Locate the cell with the specified text and output its [x, y] center coordinate. 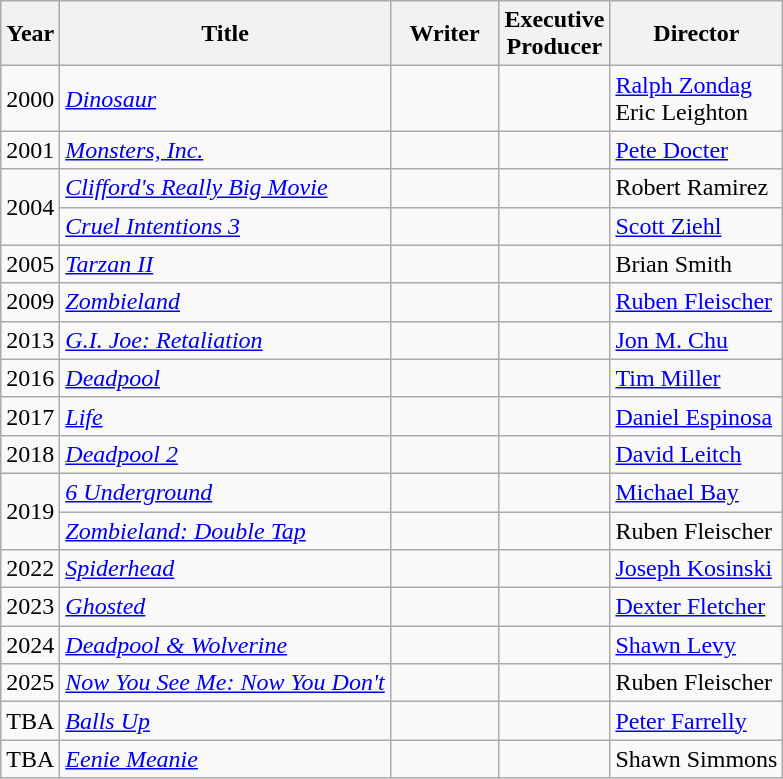
2001 [30, 150]
Tarzan II [225, 264]
2018 [30, 454]
G.I. Joe: Retaliation [225, 340]
Title [225, 34]
Pete Docter [696, 150]
Writer [444, 34]
6 Underground [225, 492]
Cruel Intentions 3 [225, 226]
Shawn Levy [696, 645]
Eenie Meanie [225, 759]
Year [30, 34]
Ralph ZondagEric Leighton [696, 98]
Joseph Kosinski [696, 569]
2023 [30, 607]
2025 [30, 683]
2009 [30, 302]
2022 [30, 569]
Daniel Espinosa [696, 416]
Robert Ramirez [696, 188]
Deadpool [225, 378]
Deadpool & Wolverine [225, 645]
Dexter Fletcher [696, 607]
2017 [30, 416]
Deadpool 2 [225, 454]
Clifford's Really Big Movie [225, 188]
2005 [30, 264]
Peter Farrelly [696, 721]
Brian Smith [696, 264]
Now You See Me: Now You Don't [225, 683]
Scott Ziehl [696, 226]
Shawn Simmons [696, 759]
2019 [30, 511]
2016 [30, 378]
Balls Up [225, 721]
Director [696, 34]
Jon M. Chu [696, 340]
Dinosaur [225, 98]
2000 [30, 98]
2013 [30, 340]
Monsters, Inc. [225, 150]
Michael Bay [696, 492]
Ghosted [225, 607]
ExecutiveProducer [554, 34]
2024 [30, 645]
Life [225, 416]
2004 [30, 207]
Zombieland: Double Tap [225, 531]
Spiderhead [225, 569]
Zombieland [225, 302]
Tim Miller [696, 378]
David Leitch [696, 454]
